For the text-containing cell, return its midpoint in [x, y] coordinate format. 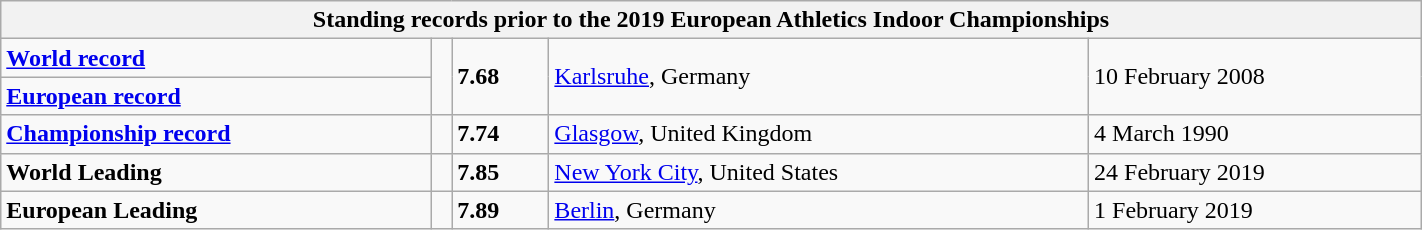
Karlsruhe, Germany [819, 77]
10 February 2008 [1256, 77]
Standing records prior to the 2019 European Athletics Indoor Championships [711, 20]
Championship record [216, 134]
World Leading [216, 172]
7.68 [500, 77]
24 February 2019 [1256, 172]
World record [216, 58]
4 March 1990 [1256, 134]
7.74 [500, 134]
7.89 [500, 210]
1 February 2019 [1256, 210]
New York City, United States [819, 172]
Berlin, Germany [819, 210]
Glasgow, United Kingdom [819, 134]
European record [216, 96]
European Leading [216, 210]
7.85 [500, 172]
